Output the [x, y] coordinate of the center of the cell containing the given text.  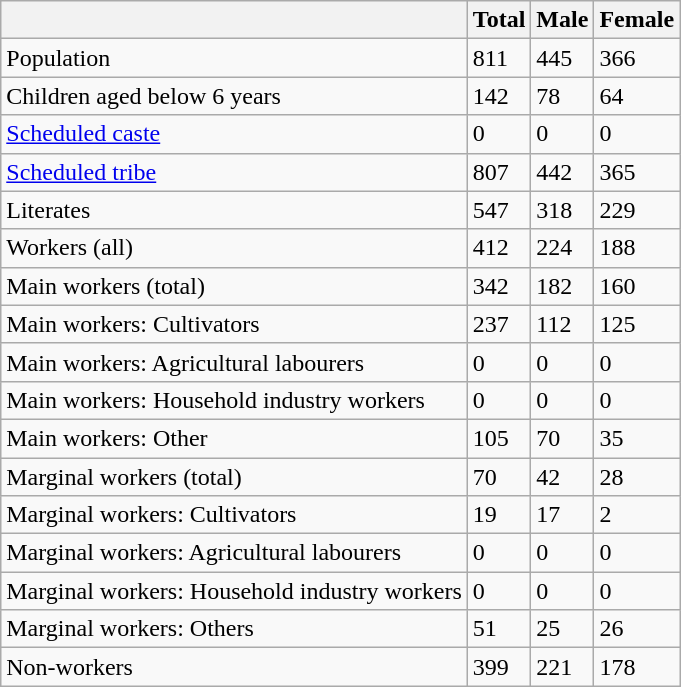
Female [637, 20]
342 [499, 286]
Main workers: Household industry workers [234, 400]
112 [562, 324]
811 [499, 58]
78 [562, 96]
35 [637, 438]
64 [637, 96]
Children aged below 6 years [234, 96]
412 [499, 248]
Main workers: Cultivators [234, 324]
17 [562, 515]
442 [562, 172]
Male [562, 20]
Marginal workers (total) [234, 477]
142 [499, 96]
28 [637, 477]
Total [499, 20]
Marginal workers: Cultivators [234, 515]
51 [499, 629]
188 [637, 248]
Main workers (total) [234, 286]
Marginal workers: Household industry workers [234, 591]
221 [562, 667]
366 [637, 58]
182 [562, 286]
Workers (all) [234, 248]
Non-workers [234, 667]
224 [562, 248]
105 [499, 438]
Scheduled caste [234, 134]
229 [637, 210]
365 [637, 172]
445 [562, 58]
2 [637, 515]
Marginal workers: Others [234, 629]
25 [562, 629]
Scheduled tribe [234, 172]
26 [637, 629]
42 [562, 477]
Marginal workers: Agricultural labourers [234, 553]
807 [499, 172]
Population [234, 58]
160 [637, 286]
Main workers: Agricultural labourers [234, 362]
Literates [234, 210]
178 [637, 667]
399 [499, 667]
318 [562, 210]
547 [499, 210]
125 [637, 324]
237 [499, 324]
Main workers: Other [234, 438]
19 [499, 515]
